Identify which cell holds the provided text, then report its [X, Y] central coordinate. 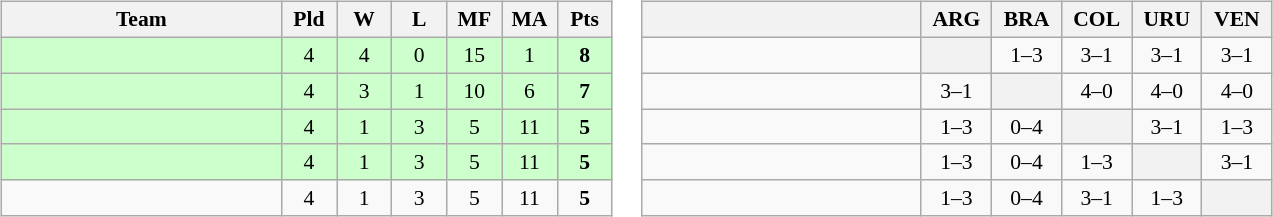
COL [1097, 20]
10 [474, 91]
MF [474, 20]
Pts [584, 20]
15 [474, 55]
0 [420, 55]
8 [584, 55]
MA [530, 20]
Pld [308, 20]
L [420, 20]
VEN [1237, 20]
Team [141, 20]
BRA [1026, 20]
7 [584, 91]
W [364, 20]
6 [530, 91]
URU [1167, 20]
ARG [956, 20]
